Return the (X, Y) coordinate for the center point of the cell that contains the specified text.  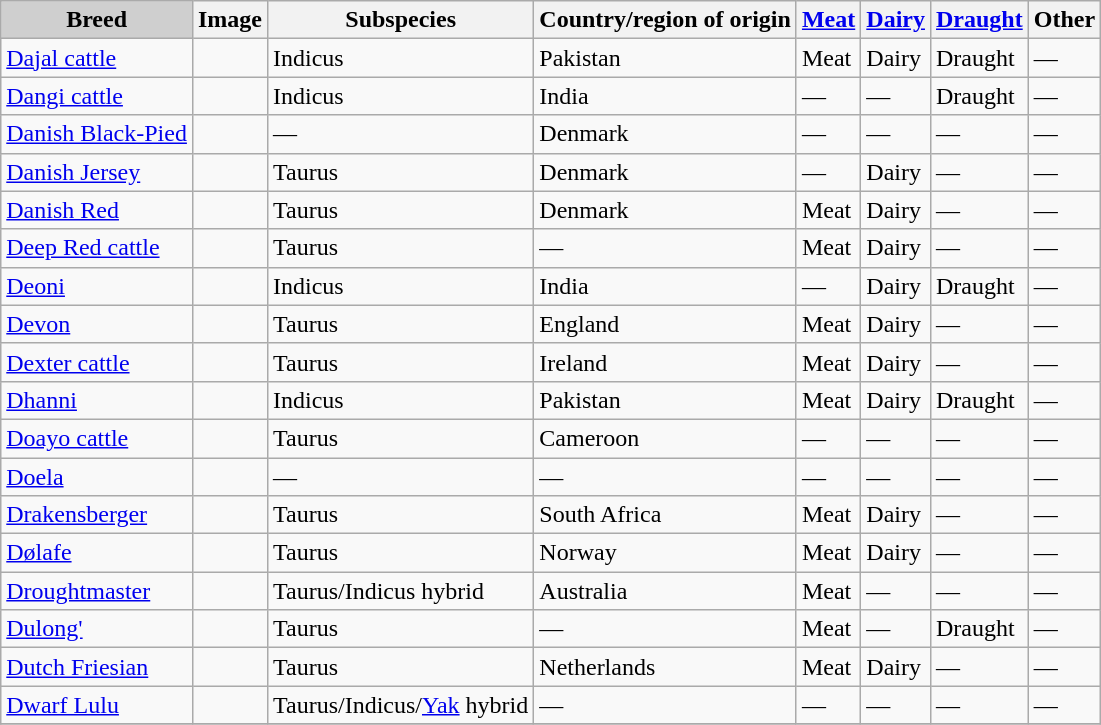
Australia (666, 591)
Breed (97, 20)
Danish Black-Pied (97, 134)
Drakensberger (97, 515)
Dwarf Lulu (97, 705)
Doayo cattle (97, 438)
England (666, 324)
Deep Red cattle (97, 248)
Deoni (97, 286)
Dangi cattle (97, 96)
Image (230, 20)
Dulong' (97, 629)
Cameroon (666, 438)
Droughtmaster (97, 591)
Taurus/Indicus hybrid (400, 591)
Danish Red (97, 210)
Country/region of origin (666, 20)
Devon (97, 324)
Doela (97, 477)
Taurus/Indicus/Yak hybrid (400, 705)
Dutch Friesian (97, 667)
Danish Jersey (97, 172)
Dhanni (97, 400)
Ireland (666, 362)
Other (1064, 20)
Dexter cattle (97, 362)
Subspecies (400, 20)
Dajal cattle (97, 58)
South Africa (666, 515)
Netherlands (666, 667)
Dølafe (97, 553)
Norway (666, 553)
